Determine the [X, Y] coordinate at the center of the cell enclosing the given text.  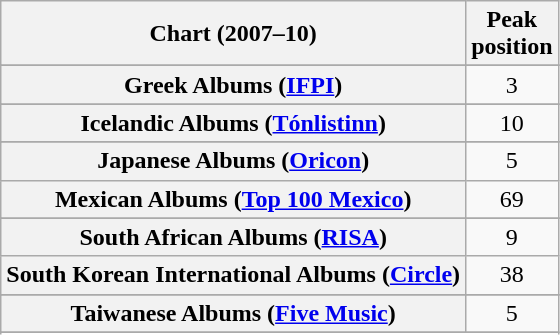
Chart (2007–10) [234, 34]
3 [512, 85]
9 [512, 237]
Japanese Albums (Oricon) [234, 161]
Mexican Albums (Top 100 Mexico) [234, 199]
69 [512, 199]
South African Albums (RISA) [234, 237]
Peakposition [512, 34]
Icelandic Albums (Tónlistinn) [234, 123]
38 [512, 275]
Taiwanese Albums (Five Music) [234, 313]
Greek Albums (IFPI) [234, 85]
10 [512, 123]
South Korean International Albums (Circle) [234, 275]
